Pinpoint the cell where the given text exists, returning its [X, Y] midpoint coordinate. 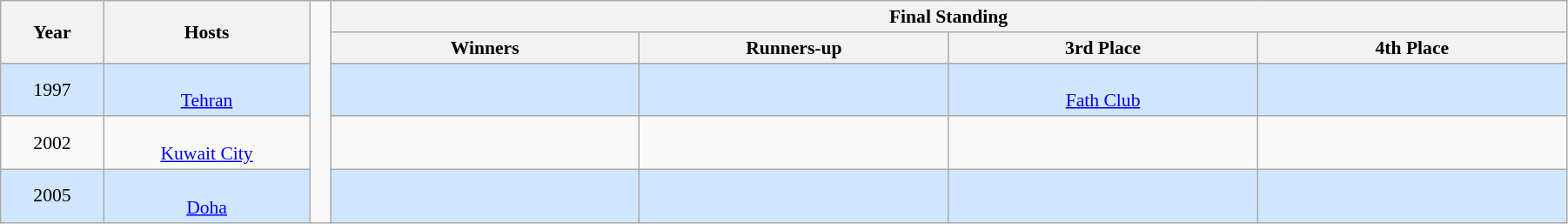
2005 [52, 197]
Fath Club [1103, 89]
Runners-up [794, 48]
3rd Place [1103, 48]
2002 [52, 143]
Tehran [207, 89]
1997 [52, 89]
4th Place [1411, 48]
Winners [486, 48]
Doha [207, 197]
Hosts [207, 31]
Kuwait City [207, 143]
Final Standing [948, 17]
Year [52, 31]
